Find where the given text appears and provide that cell's center as (X, Y) coordinate. 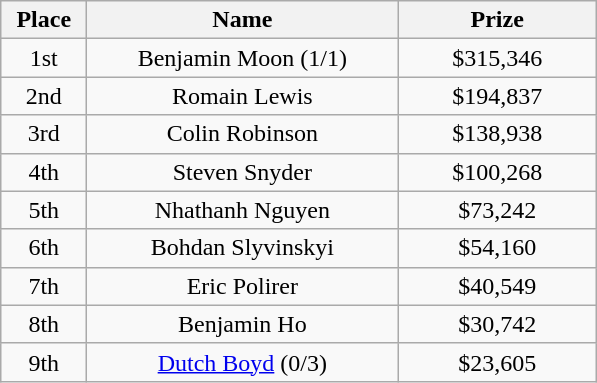
Place (44, 20)
5th (44, 210)
Dutch Boyd (0/3) (242, 362)
4th (44, 172)
3rd (44, 134)
2nd (44, 96)
$54,160 (498, 248)
Bohdan Slyvinskyi (242, 248)
8th (44, 324)
Colin Robinson (242, 134)
$23,605 (498, 362)
$73,242 (498, 210)
$100,268 (498, 172)
$138,938 (498, 134)
7th (44, 286)
Nhathanh Nguyen (242, 210)
Romain Lewis (242, 96)
9th (44, 362)
Name (242, 20)
Benjamin Moon (1/1) (242, 58)
6th (44, 248)
$40,549 (498, 286)
Benjamin Ho (242, 324)
$194,837 (498, 96)
$30,742 (498, 324)
1st (44, 58)
Eric Polirer (242, 286)
Steven Snyder (242, 172)
Prize (498, 20)
$315,346 (498, 58)
